Search for the cell housing the specified text and yield its [X, Y] center coordinate. 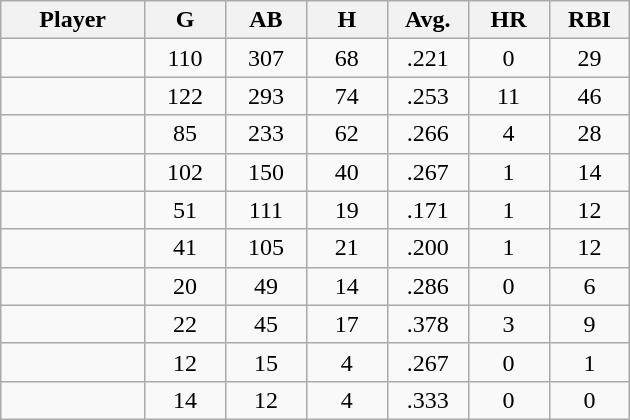
22 [186, 324]
Avg. [428, 20]
.378 [428, 324]
RBI [590, 20]
29 [590, 58]
19 [346, 210]
68 [346, 58]
28 [590, 134]
51 [186, 210]
293 [266, 96]
102 [186, 172]
.171 [428, 210]
105 [266, 248]
150 [266, 172]
.221 [428, 58]
3 [508, 324]
11 [508, 96]
41 [186, 248]
G [186, 20]
.253 [428, 96]
85 [186, 134]
.333 [428, 400]
46 [590, 96]
17 [346, 324]
.200 [428, 248]
45 [266, 324]
H [346, 20]
AB [266, 20]
9 [590, 324]
122 [186, 96]
307 [266, 58]
49 [266, 286]
HR [508, 20]
62 [346, 134]
110 [186, 58]
21 [346, 248]
Player [73, 20]
15 [266, 362]
.266 [428, 134]
74 [346, 96]
6 [590, 286]
.286 [428, 286]
20 [186, 286]
233 [266, 134]
40 [346, 172]
111 [266, 210]
